Pinpoint the cell where the given text exists, returning its (X, Y) midpoint coordinate. 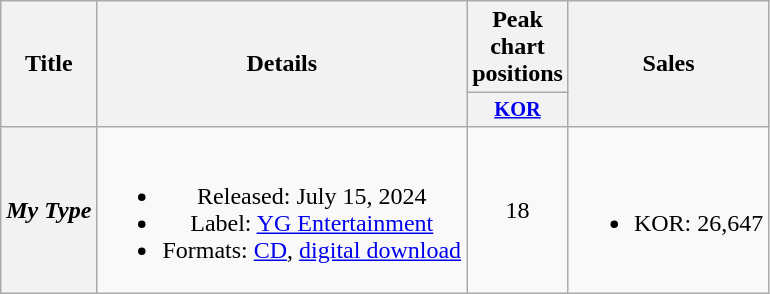
Title (49, 64)
Peak chart positions (518, 47)
Details (282, 64)
KOR: 26,647 (668, 210)
KOR (518, 110)
18 (518, 210)
My Type (49, 210)
Sales (668, 64)
Released: July 15, 2024Label: YG EntertainmentFormats: CD, digital download (282, 210)
